Find where the given text appears and provide that cell's center as [X, Y] coordinate. 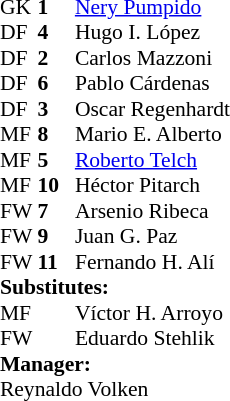
Arsenio Ribeca [152, 211]
2 [56, 58]
Roberto Telch [152, 160]
Pablo Cárdenas [152, 83]
5 [56, 160]
Eduardo Stehlik [152, 339]
4 [56, 33]
3 [56, 109]
Víctor H. Arroyo [152, 313]
Carlos Mazzoni [152, 58]
8 [56, 135]
Oscar Regenhardt [152, 109]
7 [56, 211]
Mario E. Alberto [152, 135]
Héctor Pitarch [152, 185]
Substitutes: [115, 287]
9 [56, 237]
6 [56, 83]
Hugo I. López [152, 33]
11 [56, 262]
10 [56, 185]
Manager: [115, 364]
Juan G. Paz [152, 237]
Fernando H. Alí [152, 262]
